Extract the (x, y) coordinate from the center of the cell holding the provided text.  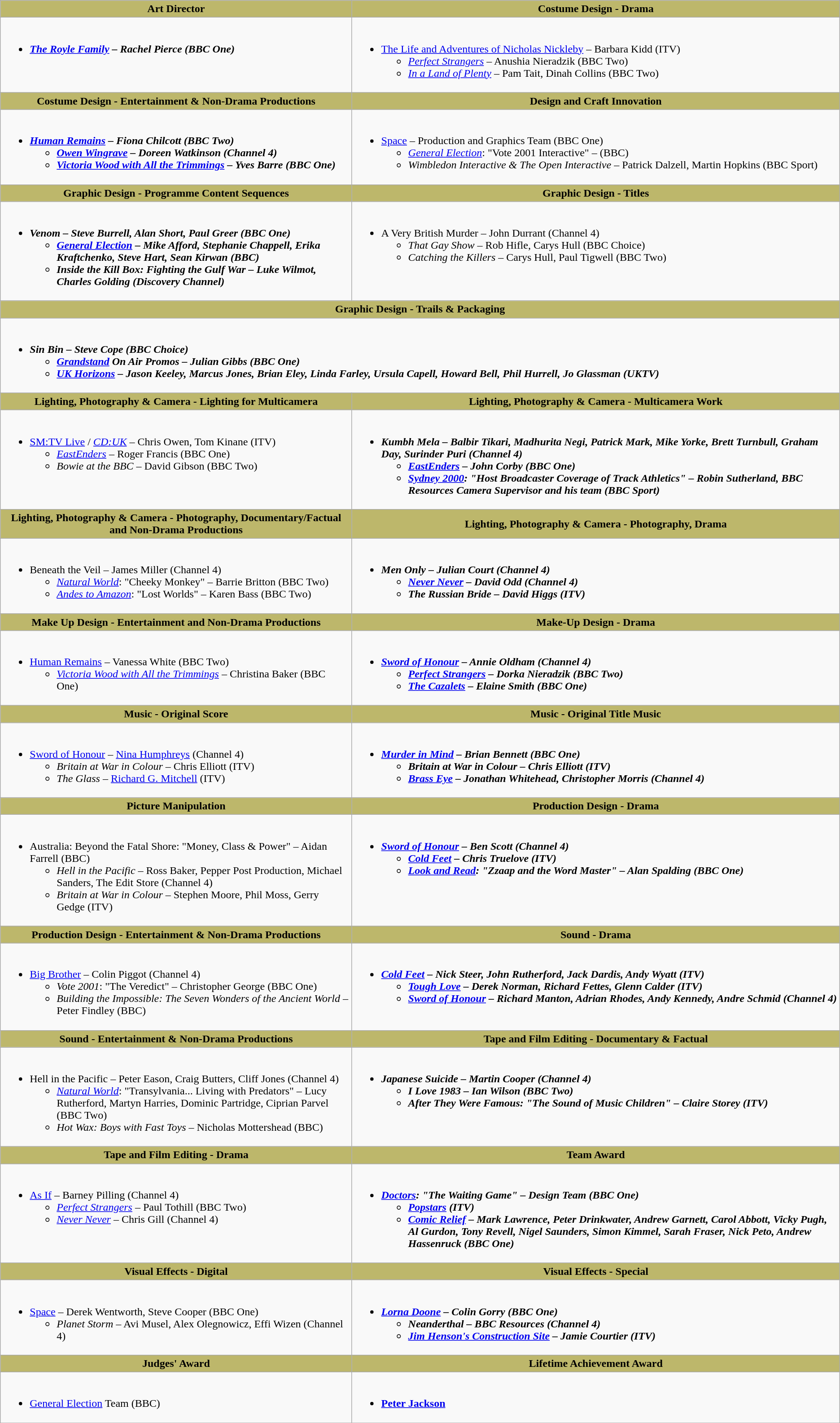
Make Up Design - Entertainment and Non-Drama Productions (176, 622)
Art Director (176, 9)
Human Remains – Fiona Chilcott (BBC Two)Owen Wingrave – Doreen Watkinson (Channel 4)Victoria Wood with All the Trimmings – Yves Barre (BBC One) (176, 147)
Picture Manipulation (176, 806)
Tape and Film Editing - Drama (176, 1155)
Graphic Design - Programme Content Sequences (176, 193)
Design and Craft Innovation (596, 101)
As If – Barney Pilling (Channel 4)Perfect Strangers – Paul Tothill (BBC Two)Never Never – Chris Gill (Channel 4) (176, 1213)
Lighting, Photography & Camera - Photography, Drama (596, 523)
Peter Jackson (596, 1397)
Music - Original Score (176, 714)
Graphic Design - Trails & Packaging (420, 309)
Music - Original Title Music (596, 714)
Sword of Honour – Annie Oldham (Channel 4)Perfect Strangers – Dorka Nieradzik (BBC Two)The Cazalets – Elaine Smith (BBC One) (596, 668)
Space – Derek Wentworth, Steve Cooper (BBC One)Planet Storm – Avi Musel, Alex Olegnowicz, Effi Wizen (Channel 4) (176, 1317)
Graphic Design - Titles (596, 193)
The Royle Family – Rachel Pierce (BBC One) (176, 55)
Lorna Doone – Colin Gorry (BBC One)Neanderthal – BBC Resources (Channel 4)Jim Henson's Construction Site – Jamie Courtier (ITV) (596, 1317)
Costume Design - Entertainment & Non-Drama Productions (176, 101)
Team Award (596, 1155)
Make-Up Design - Drama (596, 622)
Visual Effects - Digital (176, 1271)
Lifetime Achievement Award (596, 1363)
Judges' Award (176, 1363)
Sound - Entertainment & Non-Drama Productions (176, 1039)
Men Only – Julian Court (Channel 4)Never Never – David Odd (Channel 4)The Russian Bride – David Higgs (ITV) (596, 575)
Tape and Film Editing - Documentary & Factual (596, 1039)
Murder in Mind – Brian Bennett (BBC One)Britain at War in Colour – Chris Elliott (ITV)Brass Eye – Jonathan Whitehead, Christopher Morris (Channel 4) (596, 760)
Lighting, Photography & Camera - Photography, Documentary/Factual and Non-Drama Productions (176, 523)
Lighting, Photography & Camera - Lighting for Multicamera (176, 401)
Sound - Drama (596, 935)
Visual Effects - Special (596, 1271)
General Election Team (BBC) (176, 1397)
SM:TV Live / CD:UK – Chris Owen, Tom Kinane (ITV)EastEnders – Roger Francis (BBC One)Bowie at the BBC – David Gibson (BBC Two) (176, 460)
Lighting, Photography & Camera - Multicamera Work (596, 401)
Sword of Honour – Nina Humphreys (Channel 4)Britain at War in Colour – Chris Elliott (ITV)The Glass – Richard G. Mitchell (ITV) (176, 760)
Sword of Honour – Ben Scott (Channel 4)Cold Feet – Chris Truelove (ITV)Look and Read: "Zzaap and the Word Master" – Alan Spalding (BBC One) (596, 870)
Production Design - Entertainment & Non-Drama Productions (176, 935)
Costume Design - Drama (596, 9)
Production Design - Drama (596, 806)
Human Remains – Vanessa White (BBC Two)Victoria Wood with All the Trimmings – Christina Baker (BBC One) (176, 668)
